Search for the cell housing the specified text and yield its [x, y] center coordinate. 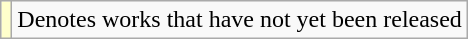
Denotes works that have not yet been released [240, 20]
